Extract the (x, y) coordinate from the center of the cell holding the provided text.  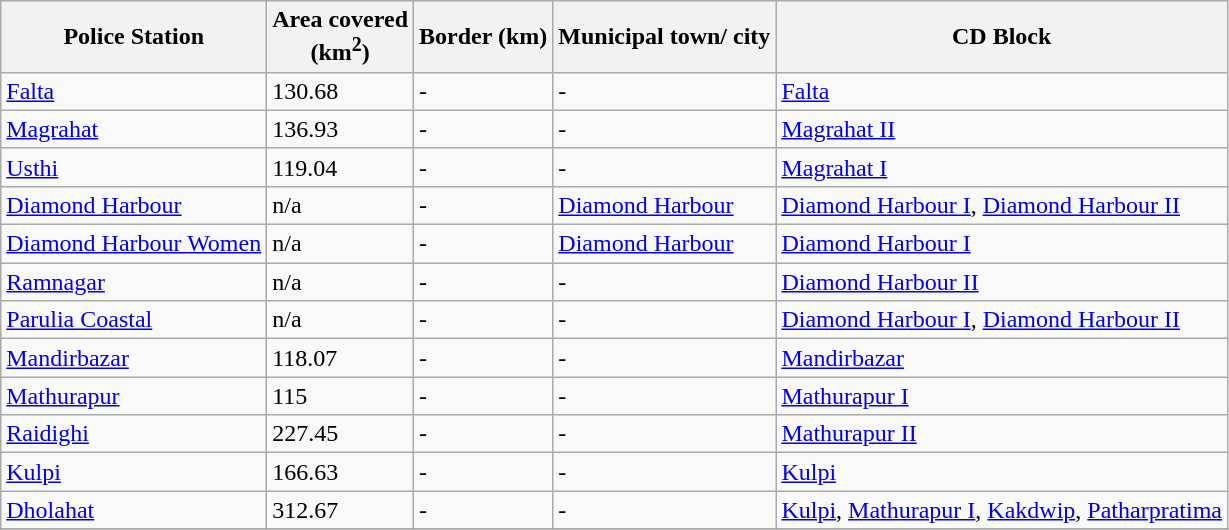
227.45 (340, 434)
Magrahat II (1002, 129)
119.04 (340, 167)
312.67 (340, 510)
Police Station (134, 37)
Magrahat I (1002, 167)
Diamond Harbour II (1002, 282)
166.63 (340, 472)
118.07 (340, 358)
Mathurapur (134, 396)
Dholahat (134, 510)
Usthi (134, 167)
136.93 (340, 129)
Mathurapur II (1002, 434)
Diamond Harbour Women (134, 244)
130.68 (340, 91)
Municipal town/ city (664, 37)
CD Block (1002, 37)
Border (km) (484, 37)
Magrahat (134, 129)
Area covered(km2) (340, 37)
Mathurapur I (1002, 396)
Raidighi (134, 434)
Kulpi, Mathurapur I, Kakdwip, Patharpratima (1002, 510)
115 (340, 396)
Parulia Coastal (134, 320)
Diamond Harbour I (1002, 244)
Ramnagar (134, 282)
